Search for the cell housing the specified text and yield its (x, y) center coordinate. 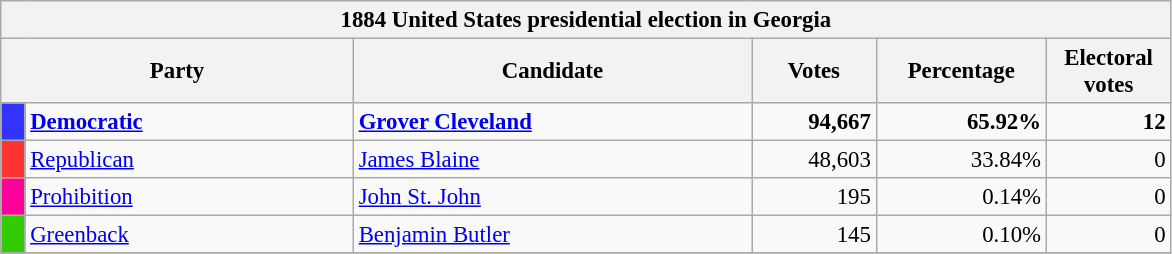
33.84% (961, 160)
Greenback (189, 235)
145 (814, 235)
65.92% (961, 122)
0.10% (961, 235)
Electoral votes (1108, 72)
Democratic (189, 122)
94,667 (814, 122)
12 (1108, 122)
Grover Cleveland (552, 122)
Benjamin Butler (552, 235)
Percentage (961, 72)
Votes (814, 72)
James Blaine (552, 160)
0.14% (961, 197)
1884 United States presidential election in Georgia (586, 20)
Prohibition (189, 197)
195 (814, 197)
Candidate (552, 72)
48,603 (814, 160)
Party (178, 72)
Republican (189, 160)
John St. John (552, 197)
